Pinpoint the cell where the given text exists, returning its [x, y] midpoint coordinate. 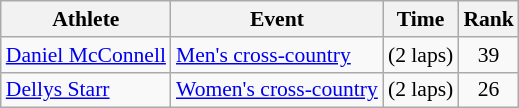
Daniel McConnell [86, 55]
Rank [488, 19]
26 [488, 90]
39 [488, 55]
Dellys Starr [86, 90]
Event [277, 19]
Time [420, 19]
Women's cross-country [277, 90]
Athlete [86, 19]
Men's cross-country [277, 55]
